Find where the given text appears and provide that cell's center as (x, y) coordinate. 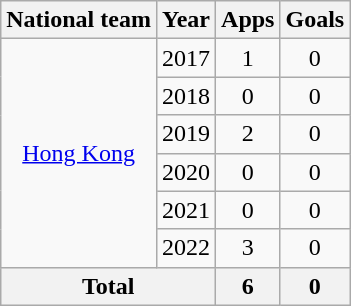
Total (108, 286)
3 (248, 248)
Goals (315, 20)
Hong Kong (79, 153)
2022 (186, 248)
National team (79, 20)
Year (186, 20)
2021 (186, 210)
2 (248, 134)
2018 (186, 96)
Apps (248, 20)
2019 (186, 134)
6 (248, 286)
2020 (186, 172)
2017 (186, 58)
1 (248, 58)
